From the cell containing the given text, extract its center point as [X, Y] coordinate. 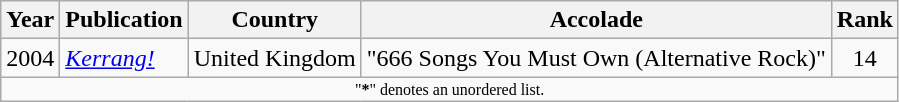
2004 [30, 58]
Year [30, 20]
"666 Songs You Must Own (Alternative Rock)" [596, 58]
Rank [864, 20]
Accolade [596, 20]
United Kingdom [274, 58]
Country [274, 20]
14 [864, 58]
Publication [124, 20]
"*" denotes an unordered list. [450, 89]
Kerrang! [124, 58]
